From the cell containing the given text, extract its center point as (X, Y) coordinate. 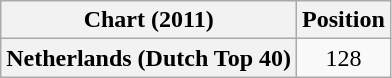
Chart (2011) (149, 20)
Position (344, 20)
Netherlands (Dutch Top 40) (149, 58)
128 (344, 58)
